Find where the given text appears and provide that cell's center as [X, Y] coordinate. 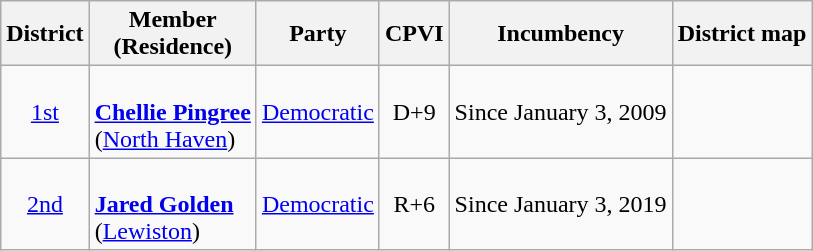
Since January 3, 2019 [560, 204]
Chellie Pingree(North Haven) [172, 112]
2nd [45, 204]
CPVI [414, 34]
Jared Golden(Lewiston) [172, 204]
D+9 [414, 112]
1st [45, 112]
Party [318, 34]
Member(Residence) [172, 34]
R+6 [414, 204]
District [45, 34]
Since January 3, 2009 [560, 112]
District map [742, 34]
Incumbency [560, 34]
